Locate the cell with the specified text and output its (X, Y) center coordinate. 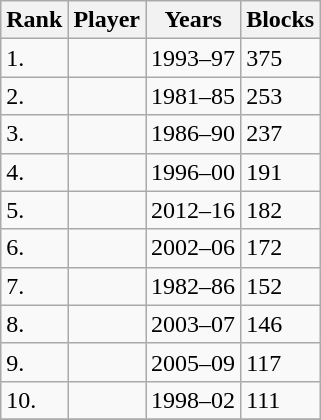
4. (34, 172)
2012–16 (194, 210)
146 (280, 324)
Rank (34, 20)
253 (280, 96)
1. (34, 58)
375 (280, 58)
2003–07 (194, 324)
5. (34, 210)
117 (280, 362)
6. (34, 248)
Player (107, 20)
Years (194, 20)
Blocks (280, 20)
2005–09 (194, 362)
182 (280, 210)
111 (280, 400)
1998–02 (194, 400)
3. (34, 134)
7. (34, 286)
9. (34, 362)
237 (280, 134)
1993–97 (194, 58)
1982–86 (194, 286)
2002–06 (194, 248)
10. (34, 400)
1996–00 (194, 172)
172 (280, 248)
8. (34, 324)
191 (280, 172)
2. (34, 96)
152 (280, 286)
1986–90 (194, 134)
1981–85 (194, 96)
